Pinpoint the cell where the given text exists, returning its [x, y] midpoint coordinate. 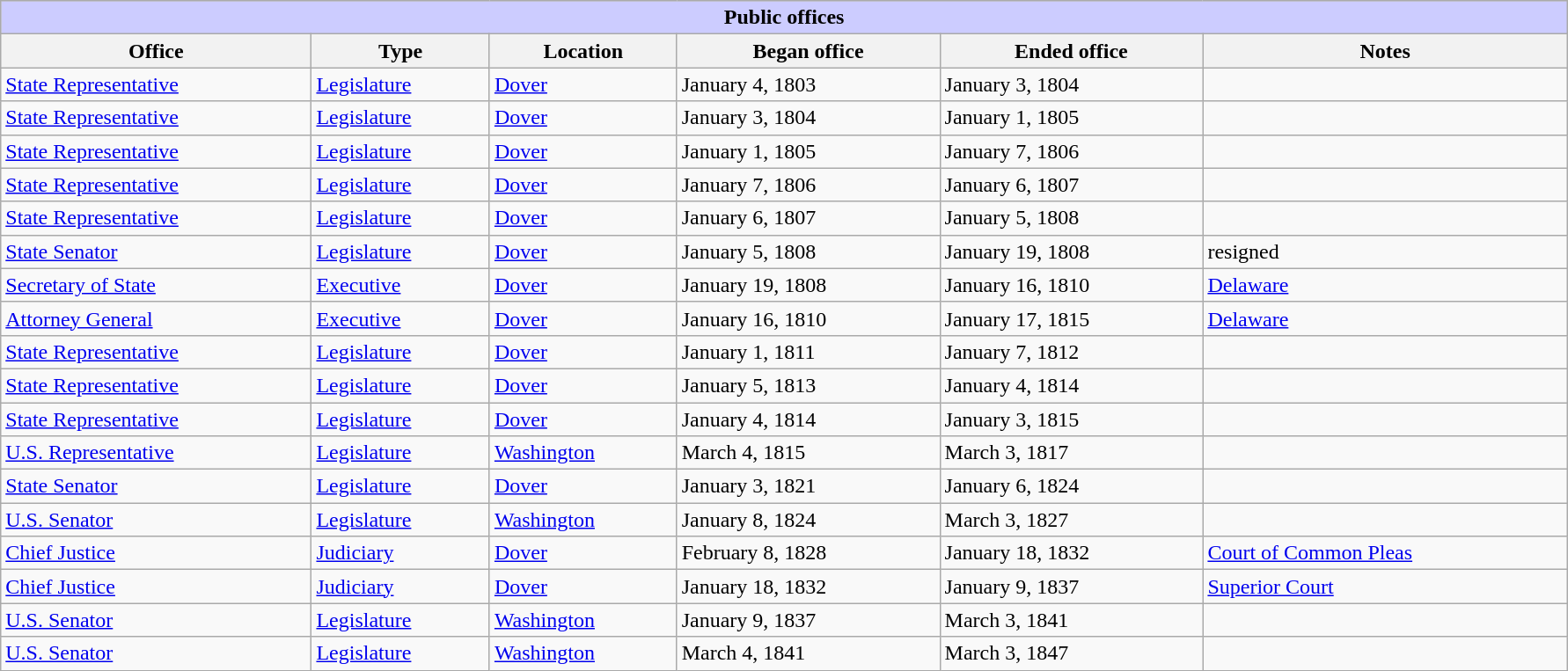
January 1, 1811 [808, 352]
Public offices [785, 18]
Superior Court [1385, 587]
January 6, 1824 [1072, 486]
January 7, 1812 [1072, 352]
March 4, 1841 [808, 653]
January 5, 1813 [808, 385]
Office [157, 51]
March 4, 1815 [808, 453]
Notes [1385, 51]
Secretary of State [157, 285]
March 3, 1847 [1072, 653]
March 3, 1827 [1072, 520]
January 17, 1815 [1072, 318]
January 8, 1824 [808, 520]
Location [583, 51]
January 4, 1803 [808, 84]
March 3, 1817 [1072, 453]
U.S. Representative [157, 453]
Court of Common Pleas [1385, 553]
Attorney General [157, 318]
Type [400, 51]
Began office [808, 51]
February 8, 1828 [808, 553]
resigned [1385, 252]
Ended office [1072, 51]
January 3, 1815 [1072, 419]
January 3, 1821 [808, 486]
March 3, 1841 [1072, 620]
